Determine the [X, Y] coordinate at the center of the cell enclosing the given text.  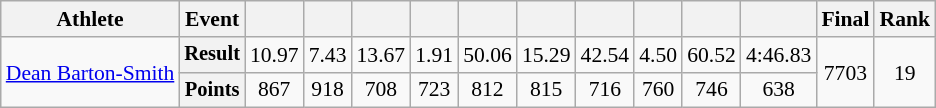
4.50 [658, 55]
812 [488, 90]
10.97 [274, 55]
638 [778, 90]
4:46.83 [778, 55]
Athlete [90, 19]
723 [434, 90]
867 [274, 90]
60.52 [712, 55]
7.43 [328, 55]
716 [606, 90]
760 [658, 90]
Dean Barton-Smith [90, 72]
Rank [904, 19]
50.06 [488, 55]
Event [212, 19]
7703 [845, 72]
Points [212, 90]
918 [328, 90]
746 [712, 90]
Final [845, 19]
15.29 [546, 55]
Result [212, 55]
42.54 [606, 55]
13.67 [380, 55]
708 [380, 90]
815 [546, 90]
1.91 [434, 55]
19 [904, 72]
